Scan for the cell matching the given text and deliver its (X, Y) coordinate at center. 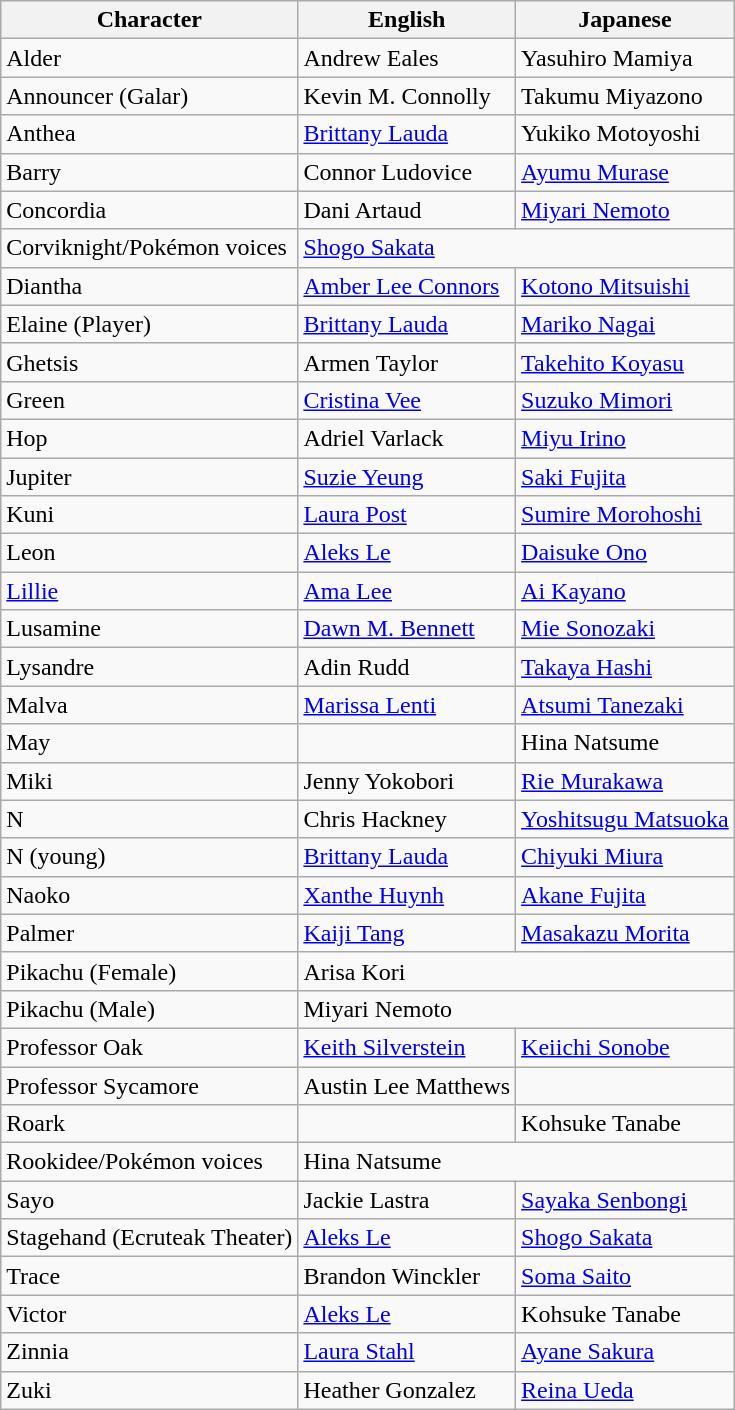
Miki (150, 781)
Amber Lee Connors (407, 286)
Daisuke Ono (626, 553)
Japanese (626, 20)
Dani Artaud (407, 210)
Keiichi Sonobe (626, 1047)
Professor Oak (150, 1047)
Xanthe Huynh (407, 895)
Trace (150, 1276)
Miyu Irino (626, 438)
Arisa Kori (516, 971)
Akane Fujita (626, 895)
Malva (150, 705)
Kaiji Tang (407, 933)
Mie Sonozaki (626, 629)
Suzuko Mimori (626, 400)
Jupiter (150, 477)
Austin Lee Matthews (407, 1085)
Rie Murakawa (626, 781)
Marissa Lenti (407, 705)
Roark (150, 1124)
English (407, 20)
Yasuhiro Mamiya (626, 58)
Announcer (Galar) (150, 96)
Lysandre (150, 667)
Andrew Eales (407, 58)
Lillie (150, 591)
May (150, 743)
Saki Fujita (626, 477)
Concordia (150, 210)
Adriel Varlack (407, 438)
Ghetsis (150, 362)
Character (150, 20)
Brandon Winckler (407, 1276)
Cristina Vee (407, 400)
Professor Sycamore (150, 1085)
Ai Kayano (626, 591)
Chiyuki Miura (626, 857)
Zuki (150, 1390)
Sumire Morohoshi (626, 515)
Leon (150, 553)
Soma Saito (626, 1276)
Palmer (150, 933)
Green (150, 400)
Mariko Nagai (626, 324)
Heather Gonzalez (407, 1390)
Chris Hackney (407, 819)
Rookidee/Pokémon voices (150, 1162)
Barry (150, 172)
Adin Rudd (407, 667)
Sayo (150, 1200)
Connor Ludovice (407, 172)
Alder (150, 58)
Dawn M. Bennett (407, 629)
Ayane Sakura (626, 1352)
Anthea (150, 134)
Atsumi Tanezaki (626, 705)
Jackie Lastra (407, 1200)
Takehito Koyasu (626, 362)
Corviknight/Pokémon voices (150, 248)
Laura Post (407, 515)
N (150, 819)
Masakazu Morita (626, 933)
Hop (150, 438)
Jenny Yokobori (407, 781)
Laura Stahl (407, 1352)
Diantha (150, 286)
Stagehand (Ecruteak Theater) (150, 1238)
Kuni (150, 515)
Elaine (Player) (150, 324)
Sayaka Senbongi (626, 1200)
Suzie Yeung (407, 477)
Naoko (150, 895)
Zinnia (150, 1352)
Reina Ueda (626, 1390)
Yukiko Motoyoshi (626, 134)
Kevin M. Connolly (407, 96)
Armen Taylor (407, 362)
Ayumu Murase (626, 172)
Yoshitsugu Matsuoka (626, 819)
Ama Lee (407, 591)
Takumu Miyazono (626, 96)
Kotono Mitsuishi (626, 286)
Keith Silverstein (407, 1047)
Pikachu (Female) (150, 971)
Lusamine (150, 629)
Takaya Hashi (626, 667)
Victor (150, 1314)
Pikachu (Male) (150, 1009)
N (young) (150, 857)
